Scan for the cell matching the given text and deliver its [X, Y] coordinate at center. 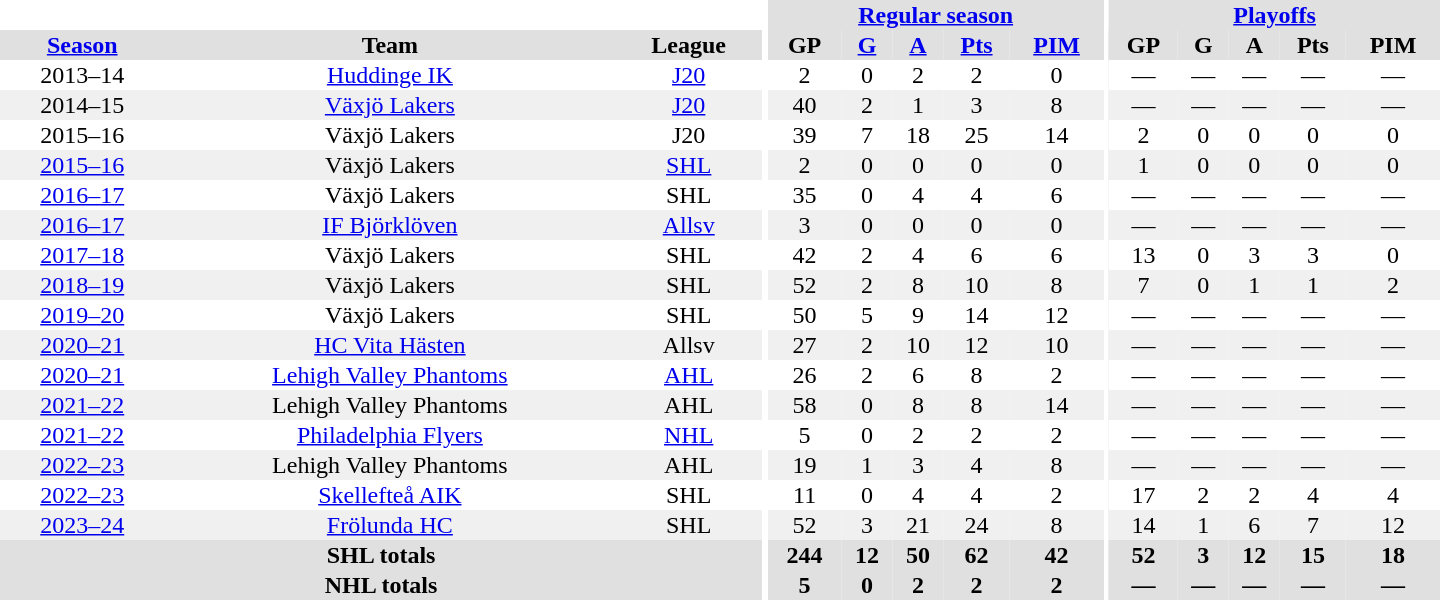
2023–24 [82, 525]
2017–18 [82, 255]
40 [805, 105]
Playoffs [1274, 15]
NHL [688, 435]
Team [390, 45]
244 [805, 555]
11 [805, 495]
Frölunda HC [390, 525]
IF Björklöven [390, 225]
26 [805, 375]
27 [805, 345]
2019–20 [82, 315]
SHL totals [381, 555]
21 [918, 525]
25 [977, 135]
15 [1313, 555]
Huddinge IK [390, 75]
13 [1144, 255]
Philadelphia Flyers [390, 435]
9 [918, 315]
19 [805, 465]
2018–19 [82, 285]
League [688, 45]
24 [977, 525]
17 [1144, 495]
NHL totals [381, 585]
62 [977, 555]
Skellefteå AIK [390, 495]
Season [82, 45]
HC Vita Hästen [390, 345]
58 [805, 405]
35 [805, 195]
2013–14 [82, 75]
2014–15 [82, 105]
Regular season [936, 15]
39 [805, 135]
